Capture the cell that displays the provided text and extract its (X, Y) central coordinate. 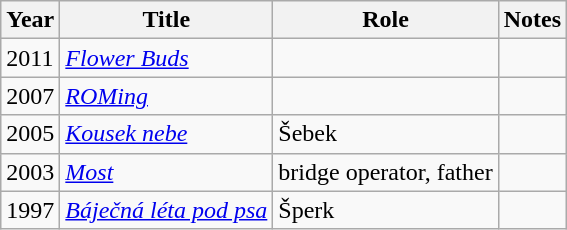
Role (386, 20)
Notes (532, 20)
bridge operator, father (386, 172)
2011 (30, 58)
ROMing (166, 96)
2007 (30, 96)
Most (166, 172)
Šebek (386, 134)
Šperk (386, 210)
Flower Buds (166, 58)
Title (166, 20)
Kousek nebe (166, 134)
Year (30, 20)
2003 (30, 172)
Báječná léta pod psa (166, 210)
2005 (30, 134)
1997 (30, 210)
